Detect which cell encompasses the target text, then output its (x, y) center coordinate. 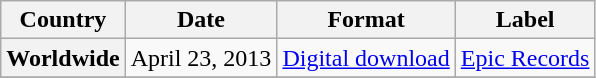
Country (63, 20)
Label (525, 20)
Epic Records (525, 58)
April 23, 2013 (201, 58)
Worldwide (63, 58)
Format (366, 20)
Date (201, 20)
Digital download (366, 58)
